Search for the cell housing the specified text and yield its [x, y] center coordinate. 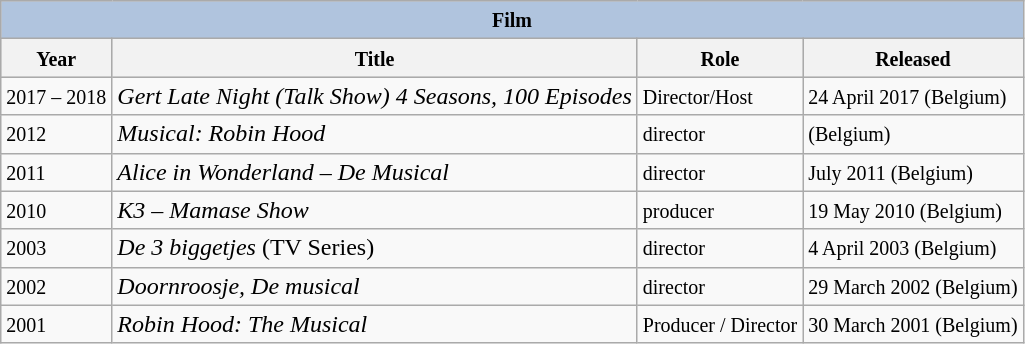
July 2011 (Belgium) [913, 172]
De 3 biggetjes (TV Series) [375, 248]
24 April 2017 (Belgium) [913, 96]
Robin Hood: The Musical [375, 324]
Gert Late Night (Talk Show) 4 Seasons, 100 Episodes [375, 96]
Year [56, 58]
Released [913, 58]
19 May 2010 (Belgium) [913, 210]
Role [720, 58]
2011 [56, 172]
2017 – 2018 [56, 96]
Musical: Robin Hood [375, 134]
producer [720, 210]
2001 [56, 324]
Producer / Director [720, 324]
Doornroosje, De musical [375, 286]
Director/Host [720, 96]
Alice in Wonderland – De Musical [375, 172]
2003 [56, 248]
Film [512, 20]
2012 [56, 134]
(Belgium) [913, 134]
4 April 2003 (Belgium) [913, 248]
29 March 2002 (Belgium) [913, 286]
K3 – Mamase Show [375, 210]
Title [375, 58]
2010 [56, 210]
2002 [56, 286]
30 March 2001 (Belgium) [913, 324]
